Determine the (X, Y) coordinate at the center of the cell enclosing the given text.  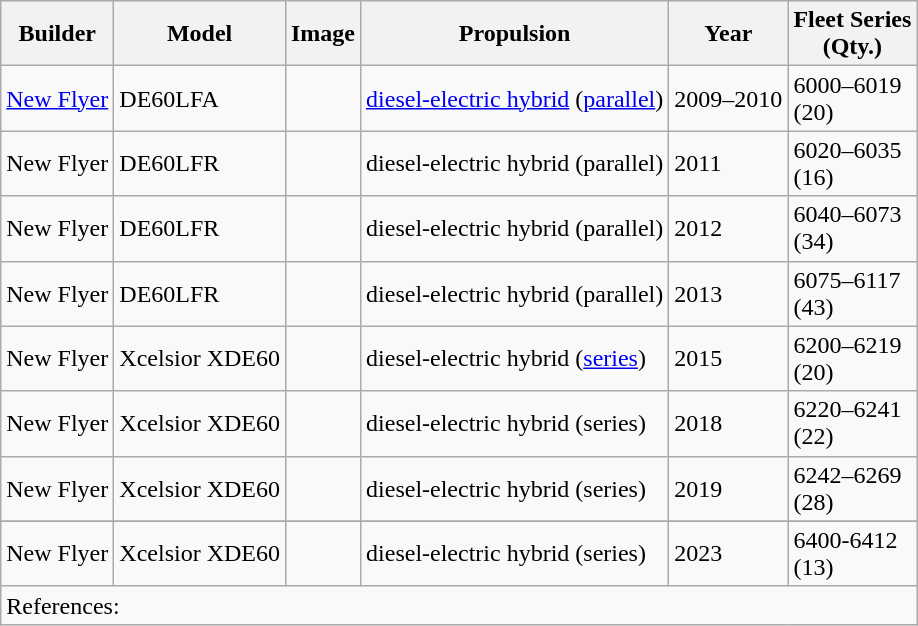
2023 (728, 554)
6220–6241(22) (852, 424)
2009–2010 (728, 98)
References: (459, 605)
2015 (728, 358)
2019 (728, 488)
6000–6019(20) (852, 98)
6200–6219(20) (852, 358)
Image (322, 34)
Builder (58, 34)
2018 (728, 424)
Propulsion (515, 34)
6020–6035(16) (852, 164)
6400-6412(13) (852, 554)
2011 (728, 164)
6242–6269(28) (852, 488)
6075–6117(43) (852, 294)
DE60LFA (200, 98)
6040–6073(34) (852, 228)
2012 (728, 228)
2013 (728, 294)
Model (200, 34)
Year (728, 34)
Fleet Series(Qty.) (852, 34)
